Return the [X, Y] coordinate for the center point of the cell that contains the specified text.  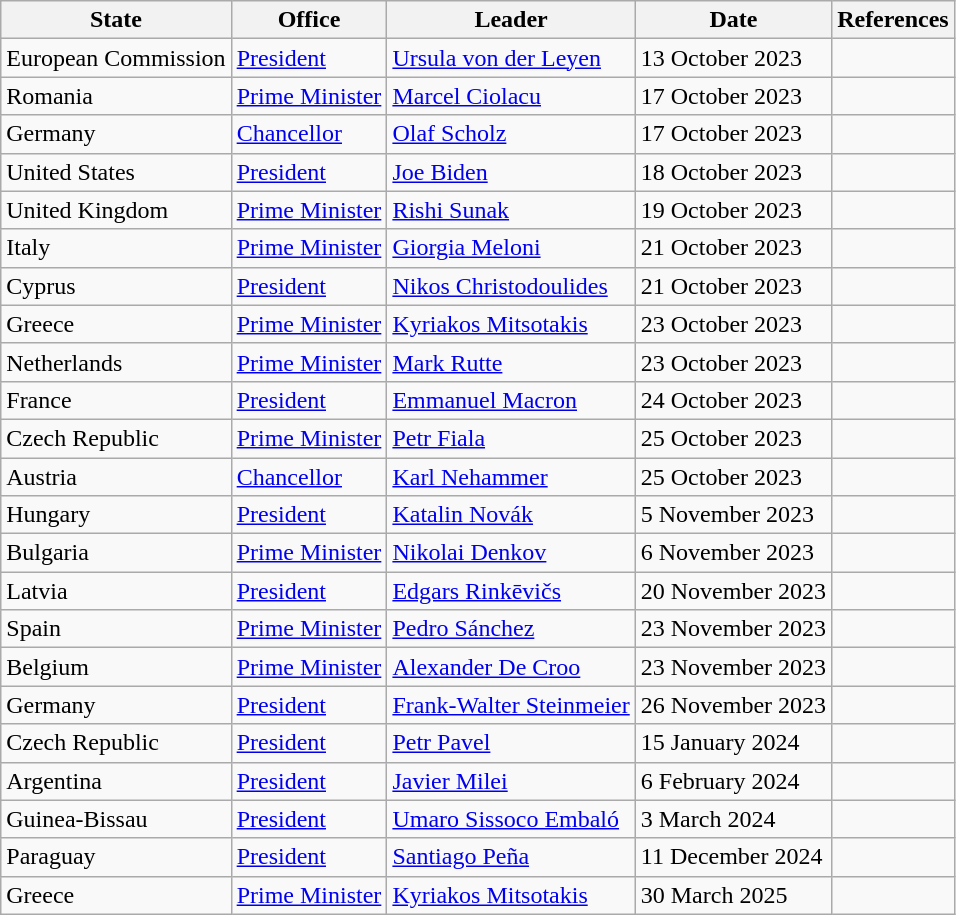
Austria [116, 477]
Hungary [116, 515]
Giorgia Meloni [511, 248]
Frank-Walter Steinmeier [511, 705]
Latvia [116, 591]
3 March 2024 [733, 819]
Paraguay [116, 857]
United Kingdom [116, 210]
Date [733, 20]
Edgars Rinkēvičs [511, 591]
30 March 2025 [733, 895]
6 November 2023 [733, 553]
Nikos Christodoulides [511, 286]
Guinea-Bissau [116, 819]
Nikolai Denkov [511, 553]
Bulgaria [116, 553]
Olaf Scholz [511, 134]
Alexander De Croo [511, 667]
Pedro Sánchez [511, 629]
Javier Milei [511, 781]
11 December 2024 [733, 857]
Spain [116, 629]
European Commission [116, 58]
Katalin Novák [511, 515]
United States [116, 172]
Joe Biden [511, 172]
Netherlands [116, 362]
6 February 2024 [733, 781]
References [894, 20]
18 October 2023 [733, 172]
Ursula von der Leyen [511, 58]
Argentina [116, 781]
State [116, 20]
Rishi Sunak [511, 210]
Italy [116, 248]
26 November 2023 [733, 705]
Petr Pavel [511, 743]
Santiago Peña [511, 857]
Mark Rutte [511, 362]
France [116, 400]
Belgium [116, 667]
Leader [511, 20]
Petr Fiala [511, 438]
Umaro Sissoco Embaló [511, 819]
Emmanuel Macron [511, 400]
19 October 2023 [733, 210]
5 November 2023 [733, 515]
Marcel Ciolacu [511, 96]
24 October 2023 [733, 400]
13 October 2023 [733, 58]
Cyprus [116, 286]
Karl Nehammer [511, 477]
20 November 2023 [733, 591]
15 January 2024 [733, 743]
Office [309, 20]
Romania [116, 96]
